Extract the (X, Y) coordinate from the center of the cell holding the provided text.  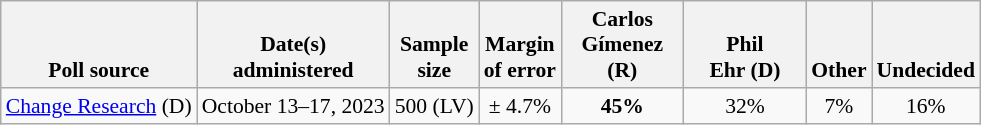
Date(s)administered (294, 44)
Change Research (D) (99, 106)
Undecided (926, 44)
7% (838, 106)
16% (926, 106)
Poll source (99, 44)
± 4.7% (520, 106)
Other (838, 44)
CarlosGímenez (R) (622, 44)
45% (622, 106)
October 13–17, 2023 (294, 106)
32% (746, 106)
Marginof error (520, 44)
500 (LV) (434, 106)
Samplesize (434, 44)
PhilEhr (D) (746, 44)
